Capture the cell that displays the provided text and extract its [X, Y] central coordinate. 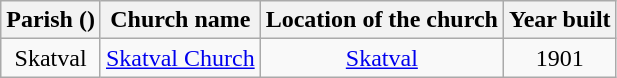
Year built [560, 20]
Skatval Church [180, 58]
1901 [560, 58]
Location of the church [382, 20]
Church name [180, 20]
Parish () [51, 20]
